Detect which cell encompasses the target text, then output its [X, Y] center coordinate. 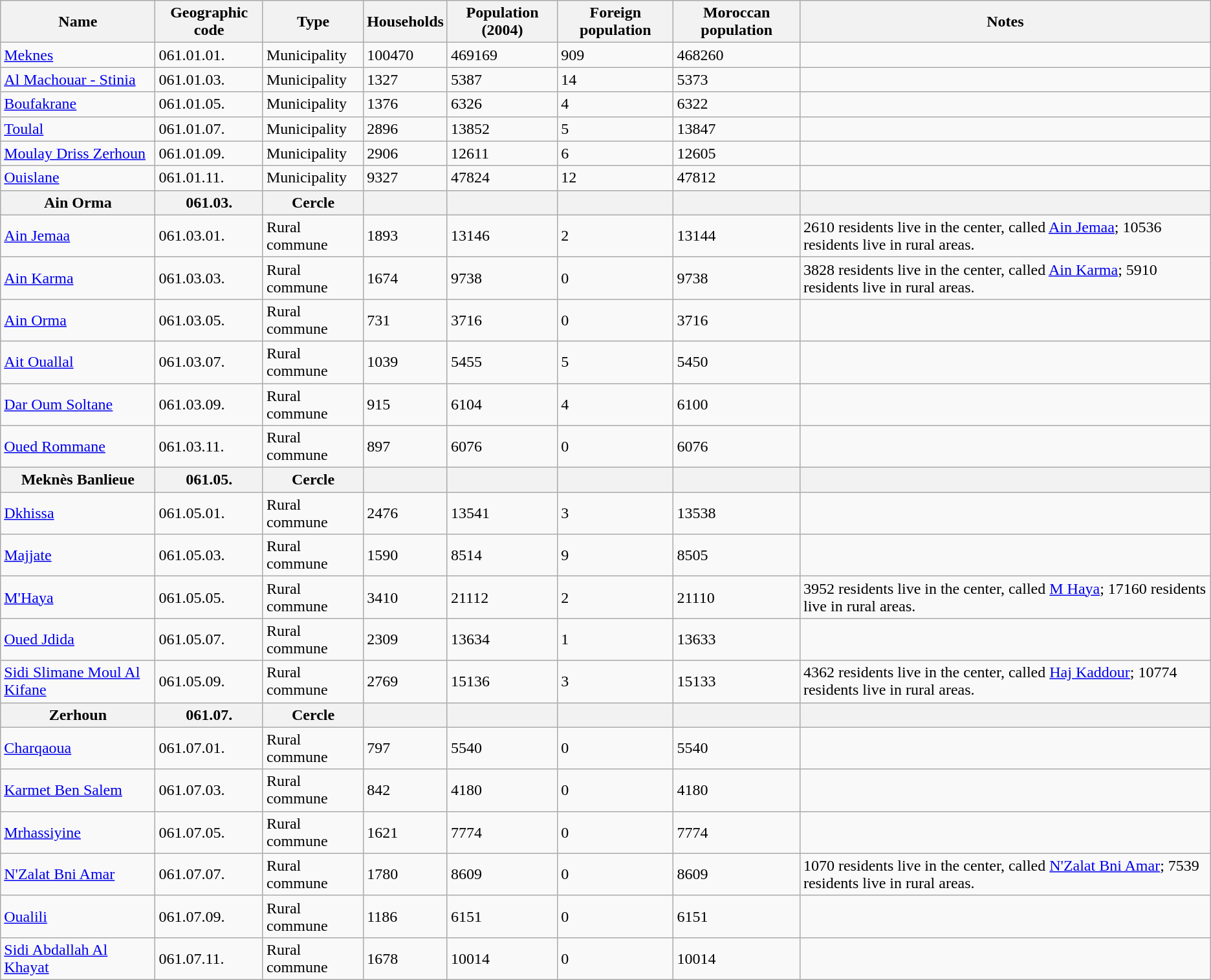
5373 [736, 80]
47812 [736, 178]
21110 [736, 598]
5450 [736, 362]
13633 [736, 639]
2309 [406, 639]
061.01.09. [209, 153]
Zerhoun [78, 715]
6326 [502, 104]
6322 [736, 104]
Meknes [78, 55]
1327 [406, 80]
061.05. [209, 480]
1780 [406, 875]
1186 [406, 916]
12611 [502, 153]
061.03. [209, 202]
915 [406, 404]
061.07.05. [209, 832]
Oued Rommane [78, 446]
2610 residents live in the center, called Ain Jemaa; 10536 residents live in rural areas. [1005, 235]
Dar Oum Soltane [78, 404]
1621 [406, 832]
13852 [502, 129]
Meknès Banlieue [78, 480]
1070 residents live in the center, called N'Zalat Bni Amar; 7539 residents live in rural areas. [1005, 875]
3828 residents live in the center, called Ain Karma; 5910 residents live in rural areas. [1005, 278]
13541 [502, 514]
Toulal [78, 129]
6104 [502, 404]
M'Haya [78, 598]
Ouislane [78, 178]
2769 [406, 682]
061.07.09. [209, 916]
061.01.01. [209, 55]
15133 [736, 682]
Ait Ouallal [78, 362]
13847 [736, 129]
Geographic code [209, 22]
13146 [502, 235]
13144 [736, 235]
5455 [502, 362]
061.03.11. [209, 446]
061.07. [209, 715]
061.03.01. [209, 235]
Ain Karma [78, 278]
13538 [736, 514]
731 [406, 320]
061.05.01. [209, 514]
Boufakrane [78, 104]
061.05.09. [209, 682]
468260 [736, 55]
1893 [406, 235]
9327 [406, 178]
061.03.07. [209, 362]
Al Machouar - Stinia [78, 80]
Name [78, 22]
Foreign population [616, 22]
Oued Jdida [78, 639]
1674 [406, 278]
Dkhissa [78, 514]
2906 [406, 153]
061.01.05. [209, 104]
1590 [406, 555]
Karmet Ben Salem [78, 790]
9 [616, 555]
061.03.09. [209, 404]
469169 [502, 55]
Sidi Slimane Moul Al Kifane [78, 682]
Households [406, 22]
21112 [502, 598]
Oualili [78, 916]
897 [406, 446]
Charqaoua [78, 748]
061.03.03. [209, 278]
3952 residents live in the center, called M Haya; 17160 residents live in rural areas. [1005, 598]
1376 [406, 104]
12605 [736, 153]
8514 [502, 555]
5387 [502, 80]
2896 [406, 129]
6100 [736, 404]
061.07.11. [209, 959]
N'Zalat Bni Amar [78, 875]
Ain Jemaa [78, 235]
1678 [406, 959]
Notes [1005, 22]
Majjate [78, 555]
Moroccan population [736, 22]
47824 [502, 178]
12 [616, 178]
061.05.07. [209, 639]
3410 [406, 598]
2476 [406, 514]
100470 [406, 55]
061.07.03. [209, 790]
14 [616, 80]
13634 [502, 639]
061.01.07. [209, 129]
061.03.05. [209, 320]
909 [616, 55]
15136 [502, 682]
6 [616, 153]
Sidi Abdallah Al Khayat [78, 959]
Mrhassiyine [78, 832]
4362 residents live in the center, called Haj Kaddour; 10774 residents live in rural areas. [1005, 682]
061.05.03. [209, 555]
061.05.05. [209, 598]
842 [406, 790]
061.01.11. [209, 178]
061.01.03. [209, 80]
Population (2004) [502, 22]
Type [313, 22]
Moulay Driss Zerhoun [78, 153]
1 [616, 639]
061.07.01. [209, 748]
8505 [736, 555]
061.07.07. [209, 875]
1039 [406, 362]
797 [406, 748]
